Identify which cell holds the provided text, then report its (X, Y) central coordinate. 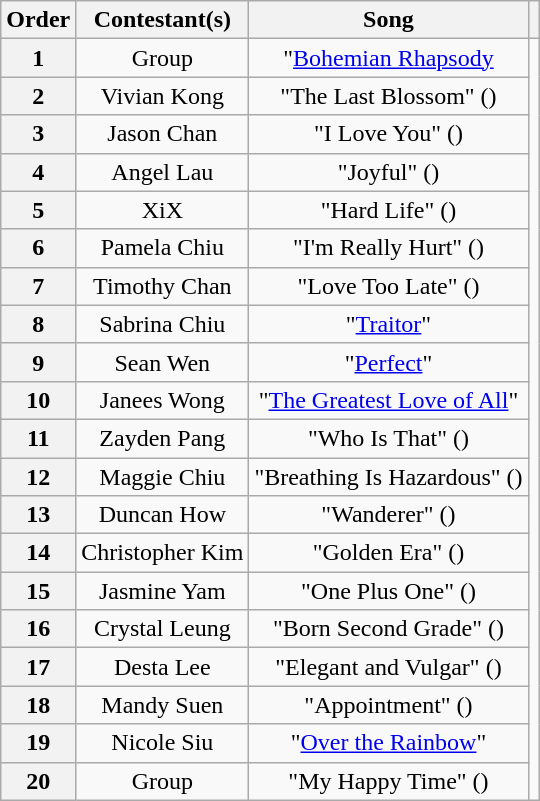
Christopher Kim (162, 553)
"Born Second Grade" () (388, 629)
"Elegant and Vulgar" () (388, 667)
"Perfect" (388, 362)
20 (38, 781)
"Breathing Is Hazardous" () (388, 477)
5 (38, 210)
"Appointment" () (388, 705)
Sean Wen (162, 362)
14 (38, 553)
3 (38, 134)
19 (38, 743)
"One Plus One" () (388, 591)
Timothy Chan (162, 286)
Mandy Suen (162, 705)
16 (38, 629)
"Love Too Late" () (388, 286)
"Over the Rainbow" (388, 743)
"Bohemian Rhapsody (388, 58)
Duncan How (162, 515)
Contestant(s) (162, 20)
Crystal Leung (162, 629)
1 (38, 58)
Angel Lau (162, 172)
"The Last Blossom" () (388, 96)
XiX (162, 210)
17 (38, 667)
Jasmine Yam (162, 591)
10 (38, 400)
4 (38, 172)
12 (38, 477)
"My Happy Time" () (388, 781)
Jason Chan (162, 134)
"Joyful" () (388, 172)
"I Love You" () (388, 134)
2 (38, 96)
Desta Lee (162, 667)
Pamela Chiu (162, 248)
"Hard Life" () (388, 210)
Nicole Siu (162, 743)
"Wanderer" () (388, 515)
9 (38, 362)
"The Greatest Love of All" (388, 400)
6 (38, 248)
Order (38, 20)
13 (38, 515)
"Golden Era" () (388, 553)
Sabrina Chiu (162, 324)
11 (38, 438)
18 (38, 705)
8 (38, 324)
Maggie Chiu (162, 477)
Janees Wong (162, 400)
"I'm Really Hurt" () (388, 248)
Vivian Kong (162, 96)
"Traitor" (388, 324)
15 (38, 591)
"Who Is That" () (388, 438)
Song (388, 20)
7 (38, 286)
Zayden Pang (162, 438)
